Find where the given text appears and provide that cell's center as [x, y] coordinate. 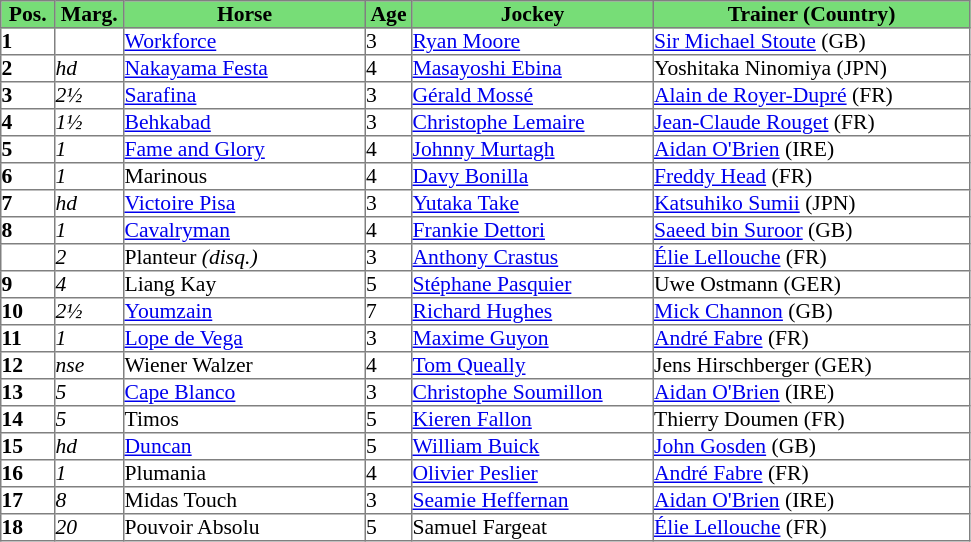
Maxime Guyon [533, 338]
Nakayama Festa [245, 68]
Uwe Ostmann (GER) [811, 284]
Christophe Soumillon [533, 392]
Yutaka Take [533, 204]
Planteur (disq.) [245, 258]
15 [28, 446]
Lope de Vega [245, 338]
Gérald Mossé [533, 96]
Saeed bin Suroor (GB) [811, 230]
Samuel Fargeat [533, 528]
11 [28, 338]
14 [28, 420]
16 [28, 474]
Fame and Glory [245, 150]
Johnny Murtagh [533, 150]
Midas Touch [245, 500]
Wiener Walzer [245, 366]
12 [28, 366]
Kieren Fallon [533, 420]
Cape Blanco [245, 392]
Stéphane Pasquier [533, 284]
Christophe Lemaire [533, 122]
Liang Kay [245, 284]
Freddy Head (FR) [811, 176]
Sir Michael Stoute (GB) [811, 42]
Jockey [533, 14]
Sarafina [245, 96]
Pouvoir Absolu [245, 528]
Trainer (Country) [811, 14]
Victoire Pisa [245, 204]
Age [388, 14]
Masayoshi Ebina [533, 68]
Mick Channon (GB) [811, 312]
6 [28, 176]
Pos. [28, 14]
13 [28, 392]
Katsuhiko Sumii (JPN) [811, 204]
Behkabad [245, 122]
1½ [90, 122]
18 [28, 528]
Alain de Royer-Dupré (FR) [811, 96]
Marinous [245, 176]
Cavalryman [245, 230]
Anthony Crastus [533, 258]
William Buick [533, 446]
nse [90, 366]
Richard Hughes [533, 312]
Olivier Peslier [533, 474]
Marg. [90, 14]
17 [28, 500]
Duncan [245, 446]
Ryan Moore [533, 42]
Youmzain [245, 312]
Seamie Heffernan [533, 500]
Thierry Doumen (FR) [811, 420]
Horse [245, 14]
Tom Queally [533, 366]
Workforce [245, 42]
Yoshitaka Ninomiya (JPN) [811, 68]
Jean-Claude Rouget (FR) [811, 122]
10 [28, 312]
John Gosden (GB) [811, 446]
Davy Bonilla [533, 176]
Jens Hirschberger (GER) [811, 366]
Plumania [245, 474]
9 [28, 284]
20 [90, 528]
Frankie Dettori [533, 230]
Timos [245, 420]
